Find where the given text appears and provide that cell's center as (X, Y) coordinate. 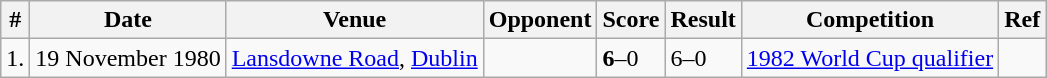
1. (16, 58)
1982 World Cup qualifier (870, 58)
Result (703, 20)
Ref (1022, 20)
19 November 1980 (128, 58)
# (16, 20)
Score (631, 20)
Lansdowne Road, Dublin (354, 58)
Opponent (540, 20)
Venue (354, 20)
Competition (870, 20)
Date (128, 20)
